Pinpoint the cell where the given text exists, returning its (X, Y) midpoint coordinate. 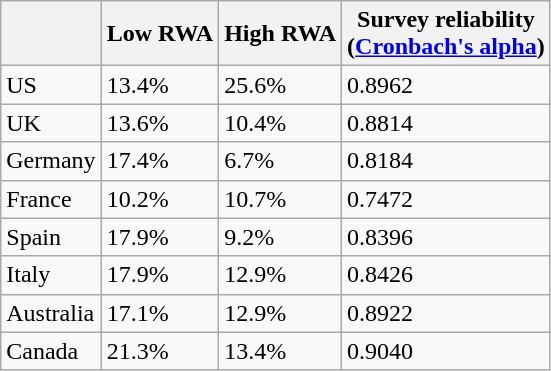
25.6% (280, 85)
Italy (51, 275)
0.8396 (446, 237)
0.8426 (446, 275)
17.4% (160, 161)
0.8962 (446, 85)
France (51, 199)
High RWA (280, 34)
21.3% (160, 351)
0.8814 (446, 123)
17.1% (160, 313)
10.2% (160, 199)
0.9040 (446, 351)
US (51, 85)
10.4% (280, 123)
Canada (51, 351)
0.8922 (446, 313)
0.8184 (446, 161)
Germany (51, 161)
Low RWA (160, 34)
Australia (51, 313)
10.7% (280, 199)
Survey reliability(Cronbach's alpha) (446, 34)
0.7472 (446, 199)
UK (51, 123)
9.2% (280, 237)
6.7% (280, 161)
13.6% (160, 123)
Spain (51, 237)
